Extract the [x, y] coordinate from the center of the cell holding the provided text.  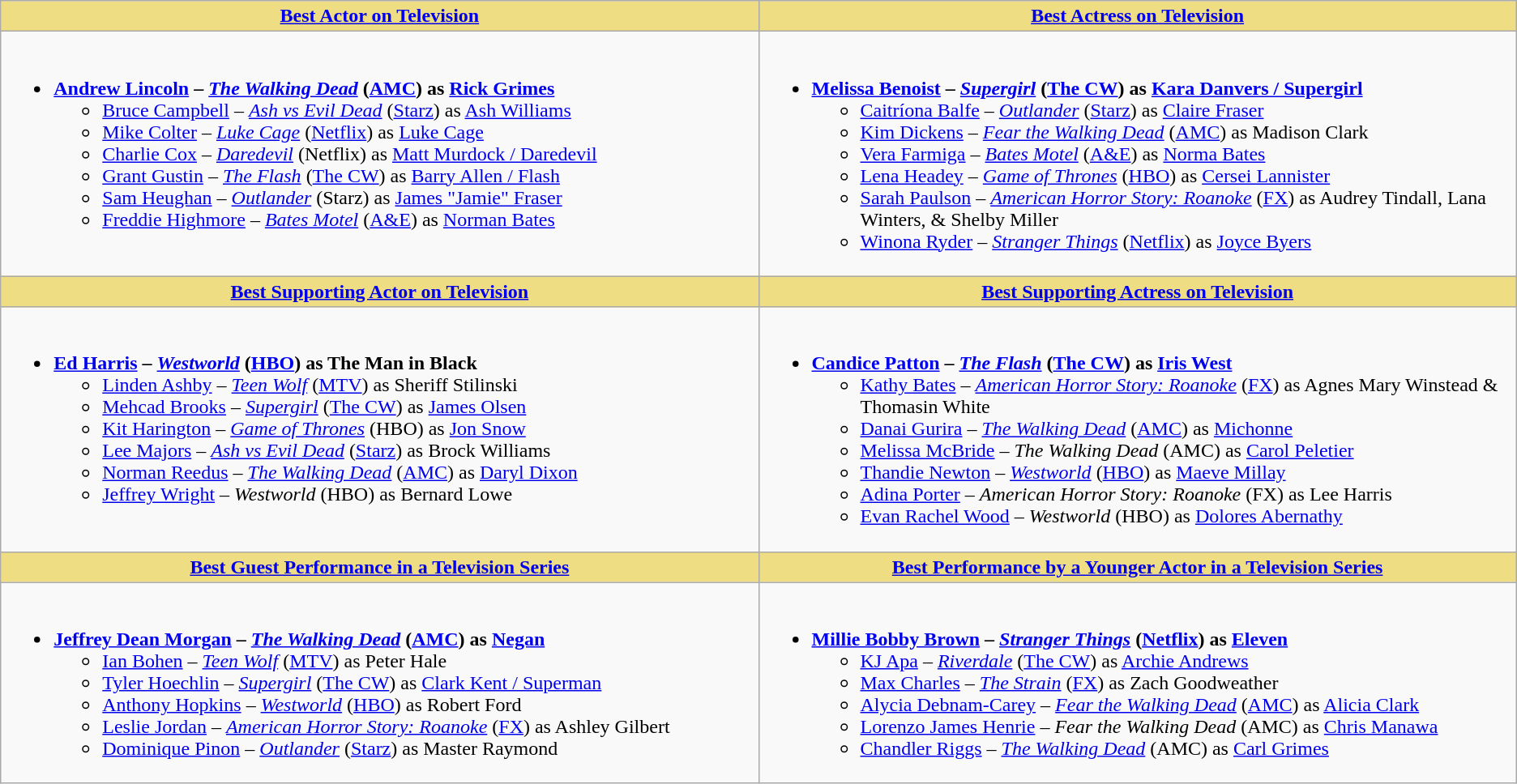
Best Supporting Actor on Television [379, 292]
Best Supporting Actress on Television [1138, 292]
Best Guest Performance in a Television Series [379, 567]
Best Performance by a Younger Actor in a Television Series [1138, 567]
Best Actress on Television [1138, 16]
Best Actor on Television [379, 16]
